Return (X, Y) of the center of cell containing provided text 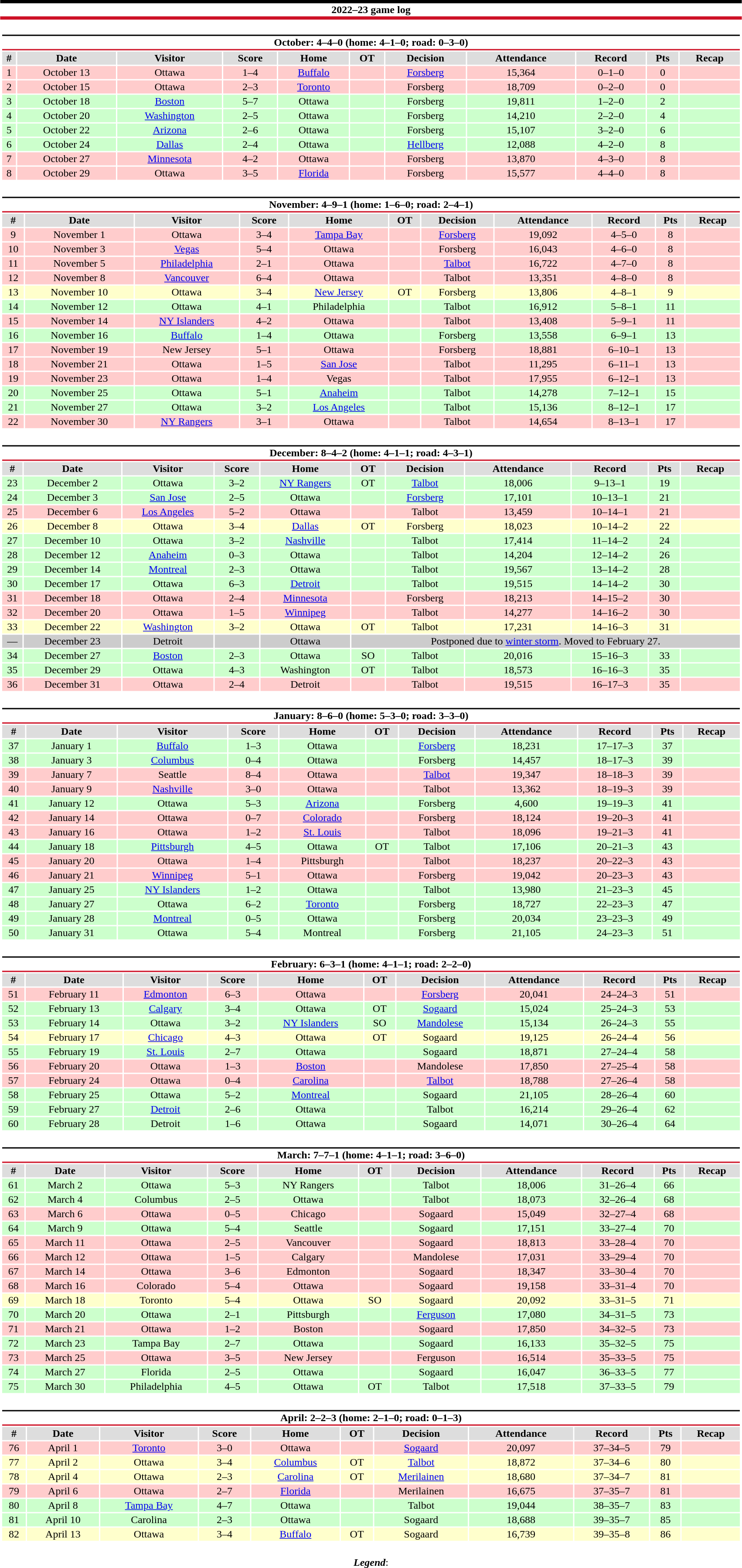
14 (13, 306)
8–4 (253, 774)
December 22 (72, 627)
5 (9, 130)
February 24 (74, 1080)
October: 4–4–0 (home: 4–1–0; road: 0–3–0) (371, 43)
10–14–1 (610, 512)
7–12–1 (623, 393)
16–17–3 (610, 685)
February 28 (74, 1124)
83 (665, 1506)
March 21 (65, 1329)
18,213 (518, 598)
December 17 (72, 584)
35–32–5 (618, 1344)
November: 4–9–1 (home: 1–6–0; road: 2–4–1) (371, 205)
March 6 (65, 1214)
October 22 (66, 130)
November 3 (79, 249)
16,214 (534, 1109)
January 21 (71, 876)
32 (12, 612)
20–21–3 (615, 847)
15–16–3 (610, 656)
18,237 (526, 861)
17–17–3 (615, 746)
March 16 (65, 1286)
December 29 (72, 670)
December 27 (72, 656)
13,362 (526, 789)
63 (13, 1214)
3–2–0 (611, 130)
17,031 (531, 1257)
37–34–5 (612, 1448)
19,567 (518, 570)
5–8–1 (623, 306)
4–1 (264, 306)
16,514 (531, 1358)
27–25–4 (619, 1066)
20,097 (521, 1448)
October 27 (66, 159)
6–9–1 (623, 335)
February 14 (74, 1023)
13,806 (543, 292)
37–34–7 (612, 1477)
18,231 (526, 746)
32–26–4 (618, 1200)
35–33–5 (618, 1358)
February 19 (74, 1052)
34–32–5 (618, 1329)
16,675 (521, 1491)
28–26–4 (619, 1095)
42 (14, 818)
April 4 (63, 1477)
January 18 (71, 847)
14–16–3 (610, 627)
April 10 (63, 1520)
October 15 (66, 87)
December 2 (72, 483)
November 1 (79, 235)
23–23–3 (615, 918)
25–24–3 (619, 1009)
18,688 (521, 1520)
29–26–4 (619, 1109)
29 (12, 570)
19,347 (526, 774)
5–7 (250, 102)
31–26–4 (618, 1185)
16 (13, 335)
18,124 (526, 818)
78 (14, 1477)
6–12–1 (623, 379)
November 14 (79, 321)
4–5–0 (623, 235)
17,080 (531, 1315)
3–1 (264, 421)
15,134 (534, 1023)
33–31–5 (618, 1300)
18–17–3 (615, 760)
October 13 (66, 73)
13,980 (526, 889)
16,133 (531, 1344)
April 8 (63, 1506)
March 20 (65, 1315)
52 (13, 1009)
4–4–0 (611, 173)
20,092 (531, 1300)
19,044 (521, 1506)
14–16–2 (610, 612)
18,813 (531, 1242)
8–12–1 (623, 407)
March 27 (65, 1372)
59 (13, 1109)
14,071 (534, 1124)
17,518 (531, 1386)
14,278 (543, 393)
December 12 (72, 555)
24–24–3 (619, 994)
20 (13, 393)
March 23 (65, 1344)
January 14 (71, 818)
January 20 (71, 861)
18,680 (521, 1477)
November 27 (79, 407)
October 24 (66, 144)
18,871 (534, 1052)
38 (14, 760)
19,811 (521, 102)
18,709 (521, 87)
37–35–7 (612, 1491)
33–29–4 (618, 1257)
11,295 (543, 364)
17,955 (543, 379)
3 (9, 102)
November 12 (79, 306)
15,136 (543, 407)
46 (14, 876)
4–7 (225, 1506)
10 (13, 249)
20,016 (518, 656)
18–19–3 (615, 789)
8–13–1 (623, 421)
November 30 (79, 421)
November 16 (79, 335)
November 25 (79, 393)
4–8–1 (623, 292)
24–23–3 (615, 933)
April 6 (63, 1491)
12,088 (521, 144)
13–14–2 (610, 570)
April 2 (63, 1462)
14,654 (543, 421)
34–31–5 (618, 1315)
February 11 (74, 994)
17,101 (518, 497)
44 (14, 847)
January 28 (71, 918)
January 9 (71, 789)
April: 2–2–3 (home: 2–1–0; road: 0–1–3) (371, 1418)
19–21–3 (615, 832)
14,204 (518, 555)
15,364 (521, 73)
18,881 (543, 350)
19–20–3 (615, 818)
18,872 (521, 1462)
18,573 (518, 670)
March 14 (65, 1271)
33–31–4 (618, 1286)
January 7 (71, 774)
16,047 (531, 1372)
17,106 (526, 847)
4–7–0 (623, 264)
6–11–1 (623, 364)
22–23–3 (615, 904)
39–35–8 (612, 1534)
March 18 (65, 1300)
October 20 (66, 115)
February 20 (74, 1066)
0–1–0 (611, 73)
Postponed due to winter storm. Moved to February 27. (545, 641)
34 (12, 656)
March 30 (65, 1386)
19,092 (543, 235)
14,277 (518, 612)
13,351 (543, 278)
January 25 (71, 889)
16,722 (543, 264)
10–14–2 (610, 526)
36–33–5 (618, 1372)
25 (12, 512)
1–2–0 (611, 102)
December 14 (72, 570)
Hellberg (425, 144)
18,023 (518, 526)
15,107 (521, 130)
February 25 (74, 1095)
November 10 (79, 292)
15,577 (521, 173)
January 31 (71, 933)
March: 7–7–1 (home: 4–1–1; road: 3–6–0) (371, 1155)
15,049 (531, 1214)
13,558 (543, 335)
72 (13, 1344)
10–13–1 (610, 497)
27–24–4 (619, 1052)
20–23–3 (615, 876)
20–22–3 (615, 861)
33–30–4 (618, 1271)
March 12 (65, 1257)
82 (14, 1534)
April 1 (63, 1448)
November 8 (79, 278)
6–4 (264, 278)
January 1 (71, 746)
18–18–3 (615, 774)
17,231 (518, 627)
February: 6–3–1 (home: 4–1–1; road: 2–2–0) (371, 964)
33–27–4 (618, 1229)
20,034 (526, 918)
39–35–7 (612, 1520)
1 (9, 73)
November 5 (79, 264)
12 (13, 278)
March 9 (65, 1229)
18,073 (531, 1200)
0–2–0 (611, 87)
19,042 (526, 876)
December 20 (72, 612)
2–2–0 (611, 115)
32–27–4 (618, 1214)
19,125 (534, 1038)
November 23 (79, 379)
2022–23 game log (371, 10)
14,210 (521, 115)
January 3 (71, 760)
18,727 (526, 904)
13,459 (518, 512)
October 18 (66, 102)
74 (13, 1372)
21–23–3 (615, 889)
57 (13, 1080)
18,347 (531, 1271)
3–6 (233, 1271)
85 (665, 1520)
November 19 (79, 350)
4–3–0 (611, 159)
9–13–1 (610, 483)
March 11 (65, 1242)
April 13 (63, 1534)
December 3 (72, 497)
17,151 (531, 1229)
23 (12, 483)
16,912 (543, 306)
December 8 (72, 526)
76 (14, 1448)
16–16–3 (610, 670)
March 2 (65, 1185)
November 21 (79, 364)
19–19–3 (615, 803)
6–10–1 (623, 350)
February 17 (74, 1038)
19,158 (531, 1286)
12–14–2 (610, 555)
27–26–4 (619, 1080)
4,600 (526, 803)
1–6 (233, 1124)
26–24–3 (619, 1023)
27 (12, 541)
15,024 (534, 1009)
69 (13, 1300)
January 16 (71, 832)
December 23 (72, 641)
January 12 (71, 803)
20,041 (534, 994)
17,414 (518, 541)
14–14–2 (610, 584)
18,788 (534, 1080)
October 29 (66, 173)
65 (13, 1242)
48 (14, 904)
16,739 (521, 1534)
37–34–6 (612, 1462)
7 (9, 159)
30–26–4 (619, 1124)
61 (13, 1185)
January: 8–6–0 (home: 5–3–0; road: 3–3–0) (371, 716)
18,096 (526, 832)
December 10 (72, 541)
0–3 (237, 555)
6–2 (253, 904)
— (12, 641)
14,457 (526, 760)
December 18 (72, 598)
December: 8–4–2 (home: 4–1–1; road: 4–3–1) (371, 453)
February 27 (74, 1109)
4–8–0 (623, 278)
37–33–5 (618, 1386)
March 25 (65, 1358)
40 (14, 789)
4–2–0 (611, 144)
11–14–2 (610, 541)
50 (14, 933)
86 (665, 1534)
December 31 (72, 685)
36 (12, 685)
67 (13, 1271)
February 13 (74, 1009)
16,043 (543, 249)
4–6–0 (623, 249)
13,870 (521, 159)
December 6 (72, 512)
5–9–1 (623, 321)
26–24–4 (619, 1038)
March 4 (65, 1200)
54 (13, 1038)
38–35–7 (612, 1506)
33–28–4 (618, 1242)
14–15–2 (610, 598)
13,408 (543, 321)
18 (13, 364)
January 27 (71, 904)
0–7 (253, 818)
